Identify which cell holds the provided text, then report its (x, y) central coordinate. 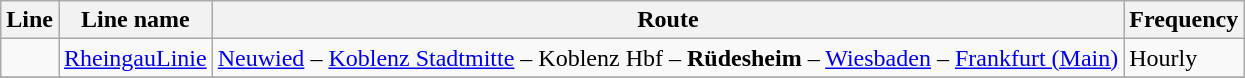
Route (668, 20)
Line (30, 20)
Hourly (1184, 58)
RheingauLinie (135, 58)
Neuwied – Koblenz Stadtmitte – Koblenz Hbf – Rüdesheim – Wiesbaden – Frankfurt (Main) (668, 58)
Frequency (1184, 20)
Line name (135, 20)
